Identify which cell holds the provided text, then report its (X, Y) central coordinate. 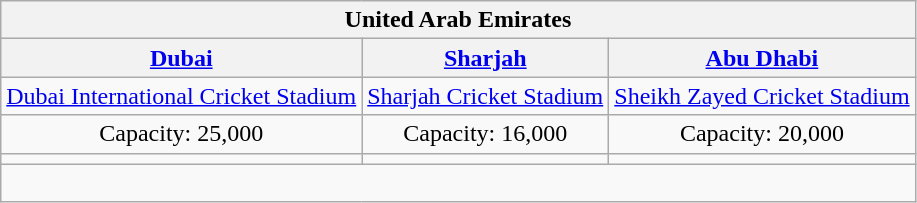
Sharjah (486, 58)
Capacity: 20,000 (762, 134)
Sheikh Zayed Cricket Stadium (762, 96)
Dubai International Cricket Stadium (182, 96)
Capacity: 16,000 (486, 134)
Abu Dhabi (762, 58)
United Arab Emirates (458, 20)
Capacity: 25,000 (182, 134)
Dubai (182, 58)
Sharjah Cricket Stadium (486, 96)
